For the text-containing cell, return its midpoint in [x, y] coordinate format. 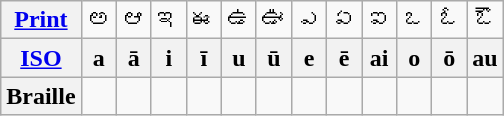
ō [450, 58]
ఐ [380, 20]
ఏ [344, 20]
u [238, 58]
ఈ [204, 20]
ai [380, 58]
ఒ [414, 20]
i [168, 58]
ī [204, 58]
ū [274, 58]
e [310, 58]
ā [134, 58]
అ [98, 20]
ఆ [134, 20]
ఉ [238, 20]
ఓ [450, 20]
o [414, 58]
a [98, 58]
Print [41, 20]
ఔ [485, 20]
ఇ [168, 20]
ఊ [274, 20]
Braille [41, 96]
ISO [41, 58]
ఎ [310, 20]
ē [344, 58]
au [485, 58]
